Determine the (x, y) coordinate at the center of the cell enclosing the given text.  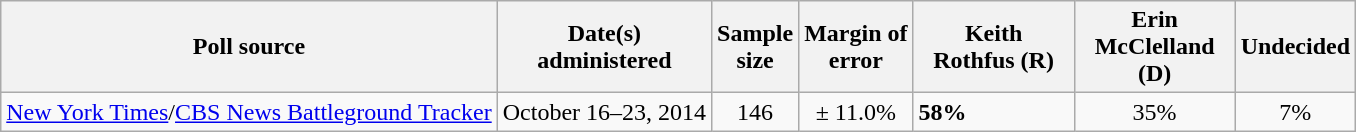
Samplesize (756, 47)
58% (994, 112)
KeithRothfus (R) (994, 47)
± 11.0% (856, 112)
Margin oferror (856, 47)
ErinMcClelland (D) (1154, 47)
35% (1154, 112)
Undecided (1295, 47)
7% (1295, 112)
October 16–23, 2014 (604, 112)
Date(s)administered (604, 47)
New York Times/CBS News Battleground Tracker (249, 112)
146 (756, 112)
Poll source (249, 47)
